Provide the (x, y) coordinate of the cell's center where the given text is located.  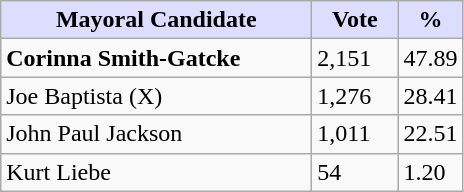
Joe Baptista (X) (156, 96)
1,276 (355, 96)
28.41 (430, 96)
% (430, 20)
47.89 (430, 58)
Kurt Liebe (156, 172)
54 (355, 172)
2,151 (355, 58)
1,011 (355, 134)
Vote (355, 20)
Mayoral Candidate (156, 20)
1.20 (430, 172)
John Paul Jackson (156, 134)
22.51 (430, 134)
Corinna Smith-Gatcke (156, 58)
